Capture the cell that displays the provided text and extract its (X, Y) central coordinate. 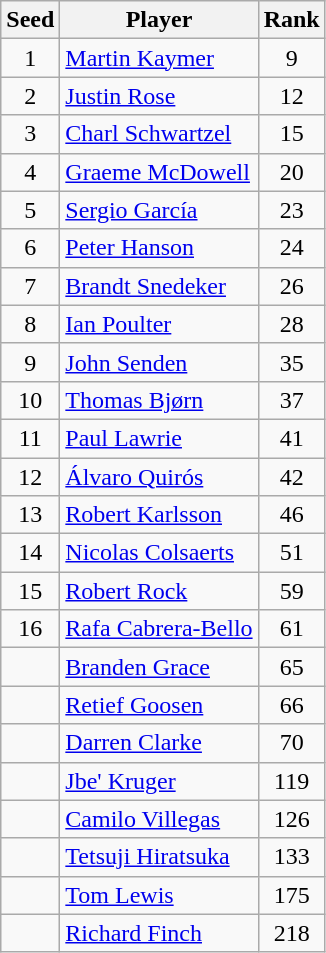
20 (292, 172)
10 (30, 400)
Ian Poulter (159, 324)
218 (292, 933)
3 (30, 134)
4 (30, 172)
Peter Hanson (159, 248)
16 (30, 629)
133 (292, 857)
13 (30, 515)
Darren Clarke (159, 743)
Brandt Snedeker (159, 286)
Seed (30, 20)
Player (159, 20)
35 (292, 362)
66 (292, 705)
Rafa Cabrera-Bello (159, 629)
126 (292, 819)
61 (292, 629)
Nicolas Colsaerts (159, 553)
5 (30, 210)
Tetsuji Hiratsuka (159, 857)
42 (292, 477)
41 (292, 438)
14 (30, 553)
Richard Finch (159, 933)
Camilo Villegas (159, 819)
Robert Rock (159, 591)
John Senden (159, 362)
24 (292, 248)
6 (30, 248)
Justin Rose (159, 96)
51 (292, 553)
37 (292, 400)
7 (30, 286)
23 (292, 210)
46 (292, 515)
59 (292, 591)
70 (292, 743)
2 (30, 96)
Rank (292, 20)
119 (292, 781)
Tom Lewis (159, 895)
Robert Karlsson (159, 515)
8 (30, 324)
Álvaro Quirós (159, 477)
Jbe' Kruger (159, 781)
175 (292, 895)
Thomas Bjørn (159, 400)
Graeme McDowell (159, 172)
Martin Kaymer (159, 58)
Paul Lawrie (159, 438)
Charl Schwartzel (159, 134)
Retief Goosen (159, 705)
65 (292, 667)
26 (292, 286)
28 (292, 324)
Sergio García (159, 210)
1 (30, 58)
11 (30, 438)
Branden Grace (159, 667)
